Provide the (x, y) coordinate of the cell's center where the given text is located.  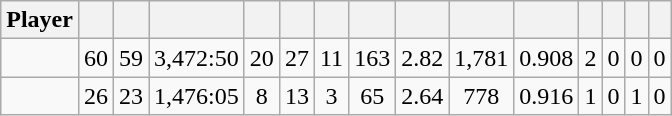
0.916 (546, 96)
8 (262, 96)
1,781 (482, 58)
1,476:05 (197, 96)
2.64 (422, 96)
2 (590, 58)
26 (96, 96)
3,472:50 (197, 58)
2.82 (422, 58)
163 (372, 58)
20 (262, 58)
3 (331, 96)
0.908 (546, 58)
23 (132, 96)
Player (40, 20)
59 (132, 58)
778 (482, 96)
11 (331, 58)
27 (296, 58)
13 (296, 96)
60 (96, 58)
65 (372, 96)
